Locate the cell with the specified text and output its (X, Y) center coordinate. 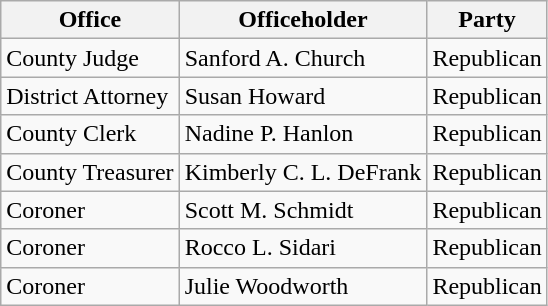
County Judge (90, 58)
County Treasurer (90, 172)
Office (90, 20)
Sanford A. Church (303, 58)
District Attorney (90, 96)
Scott M. Schmidt (303, 210)
Nadine P. Hanlon (303, 134)
Kimberly C. L. DeFrank (303, 172)
Julie Woodworth (303, 286)
Party (487, 20)
County Clerk (90, 134)
Rocco L. Sidari (303, 248)
Officeholder (303, 20)
Susan Howard (303, 96)
